Locate the cell with the specified text and output its [x, y] center coordinate. 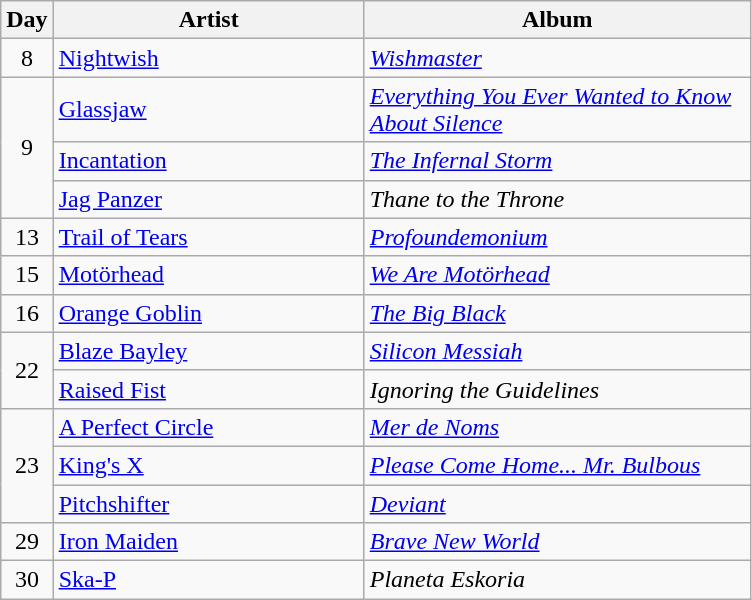
Trail of Tears [208, 237]
Album [557, 20]
30 [27, 580]
Wishmaster [557, 58]
Blaze Bayley [208, 351]
23 [27, 465]
Thane to the Throne [557, 199]
Jag Panzer [208, 199]
The Big Black [557, 313]
Please Come Home... Mr. Bulbous [557, 465]
Everything You Ever Wanted to Know About Silence [557, 110]
22 [27, 370]
Ska-P [208, 580]
Artist [208, 20]
We Are Motörhead [557, 275]
Ignoring the Guidelines [557, 389]
Raised Fist [208, 389]
Glassjaw [208, 110]
Profoundemonium [557, 237]
29 [27, 542]
13 [27, 237]
Silicon Messiah [557, 351]
A Perfect Circle [208, 427]
9 [27, 148]
King's X [208, 465]
The Infernal Storm [557, 161]
Iron Maiden [208, 542]
Orange Goblin [208, 313]
Incantation [208, 161]
Mer de Noms [557, 427]
Nightwish [208, 58]
16 [27, 313]
Planeta Eskoria [557, 580]
Brave New World [557, 542]
15 [27, 275]
Deviant [557, 503]
Motörhead [208, 275]
8 [27, 58]
Pitchshifter [208, 503]
Day [27, 20]
